Scan for the cell matching the given text and deliver its (X, Y) coordinate at center. 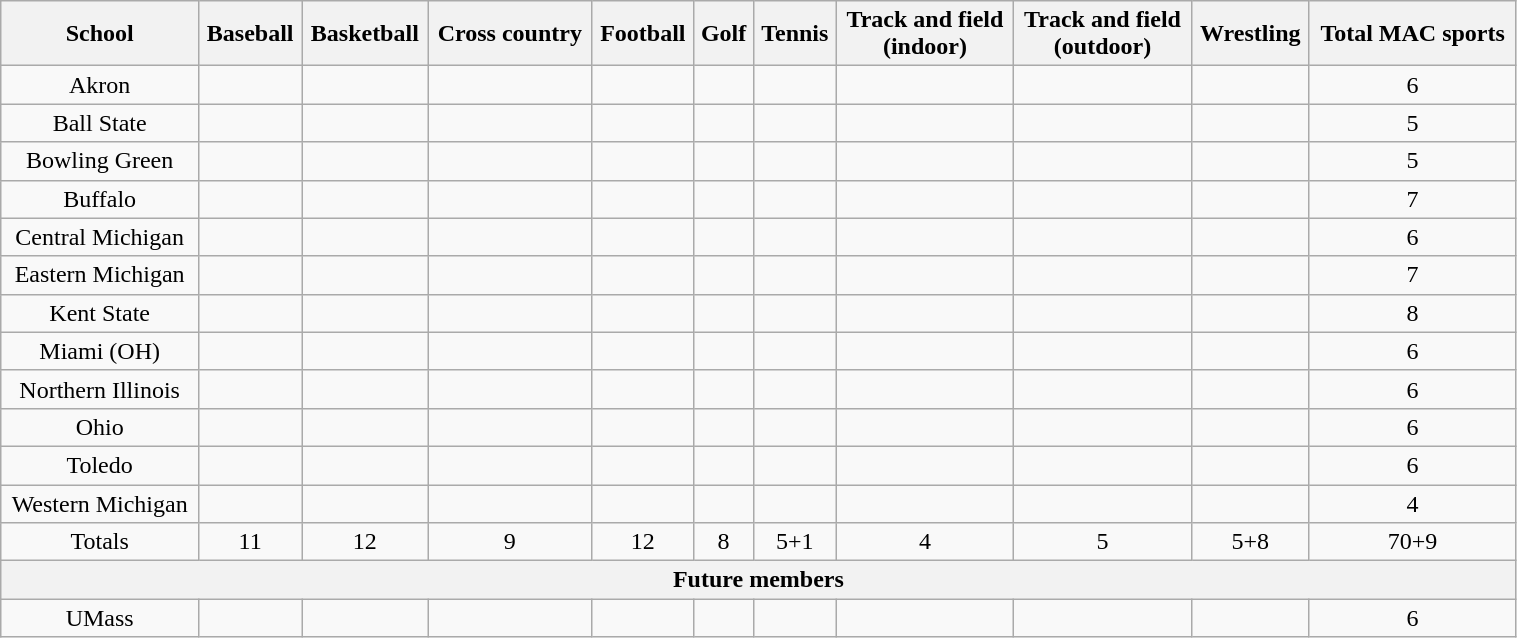
Basketball (365, 34)
Northern Illinois (100, 389)
Toledo (100, 465)
Baseball (250, 34)
Wrestling (1250, 34)
Eastern Michigan (100, 275)
Miami (OH) (100, 351)
Ball State (100, 123)
Total MAC sports (1412, 34)
Western Michigan (100, 503)
Track and field(indoor) (925, 34)
Ohio (100, 427)
Track and field(outdoor) (1103, 34)
Cross country (510, 34)
5+8 (1250, 542)
70+9 (1412, 542)
Future members (758, 580)
Golf (724, 34)
Bowling Green (100, 161)
Akron (100, 85)
11 (250, 542)
5+1 (794, 542)
Football (643, 34)
Buffalo (100, 199)
UMass (100, 618)
Kent State (100, 313)
Central Michigan (100, 237)
9 (510, 542)
Tennis (794, 34)
School (100, 34)
Totals (100, 542)
